Extract the (X, Y) coordinate from the center of the cell holding the provided text.  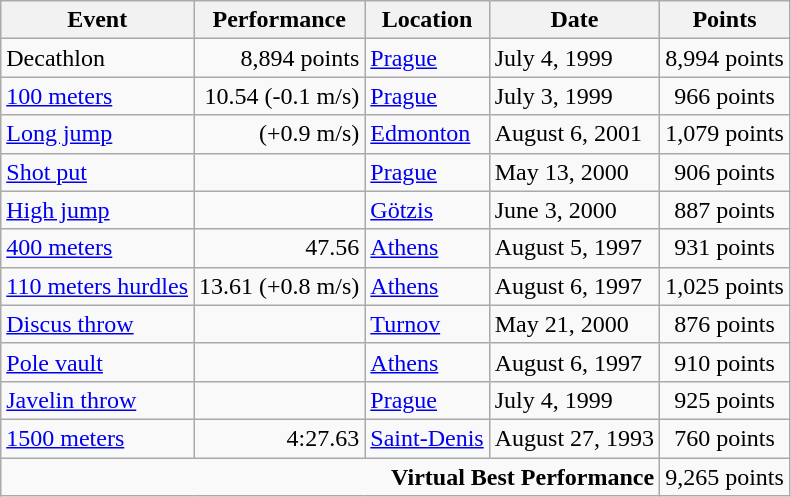
8,894 points (280, 58)
8,994 points (725, 58)
887 points (725, 210)
Date (574, 20)
400 meters (98, 248)
May 13, 2000 (574, 172)
1,079 points (725, 134)
July 3, 1999 (574, 96)
Decathlon (98, 58)
August 27, 1993 (574, 438)
Götzis (427, 210)
906 points (725, 172)
110 meters hurdles (98, 286)
Turnov (427, 324)
Shot put (98, 172)
High jump (98, 210)
47.56 (280, 248)
(+0.9 m/s) (280, 134)
Long jump (98, 134)
931 points (725, 248)
Saint-Denis (427, 438)
Edmonton (427, 134)
9,265 points (725, 477)
Javelin throw (98, 400)
Discus throw (98, 324)
Pole vault (98, 362)
4:27.63 (280, 438)
Location (427, 20)
876 points (725, 324)
Event (98, 20)
100 meters (98, 96)
1,025 points (725, 286)
August 6, 2001 (574, 134)
966 points (725, 96)
Performance (280, 20)
May 21, 2000 (574, 324)
925 points (725, 400)
10.54 (-0.1 m/s) (280, 96)
Virtual Best Performance (330, 477)
910 points (725, 362)
August 5, 1997 (574, 248)
Points (725, 20)
June 3, 2000 (574, 210)
1500 meters (98, 438)
760 points (725, 438)
13.61 (+0.8 m/s) (280, 286)
